Detect which cell encompasses the target text, then output its [x, y] center coordinate. 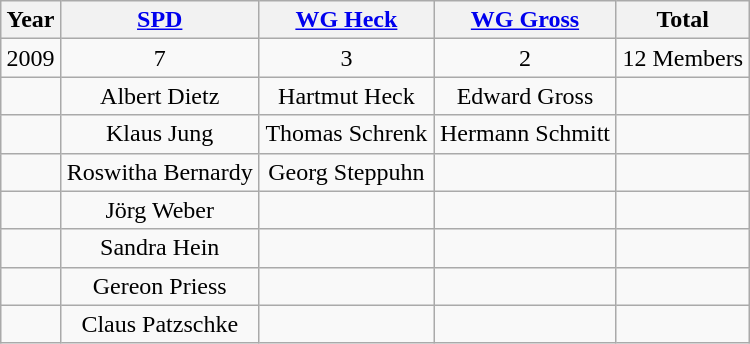
3 [346, 58]
Year [31, 20]
Total [682, 20]
12 Members [682, 58]
2009 [31, 58]
Gereon Priess [160, 286]
Thomas Schrenk [346, 134]
Albert Dietz [160, 96]
Edward Gross [526, 96]
SPD [160, 20]
Claus Patzschke [160, 324]
Klaus Jung [160, 134]
Roswitha Bernardy [160, 172]
7 [160, 58]
2 [526, 58]
Sandra Hein [160, 248]
WG Gross [526, 20]
Georg Steppuhn [346, 172]
Jörg Weber [160, 210]
WG Heck [346, 20]
Hermann Schmitt [526, 134]
Hartmut Heck [346, 96]
